Pinpoint the cell where the given text exists, returning its [x, y] midpoint coordinate. 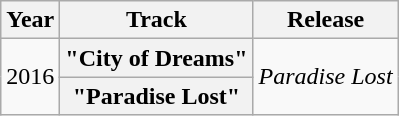
"City of Dreams" [156, 58]
Release [326, 20]
"Paradise Lost" [156, 96]
2016 [30, 77]
Year [30, 20]
Track [156, 20]
Paradise Lost [326, 77]
